Search for the cell housing the specified text and yield its (x, y) center coordinate. 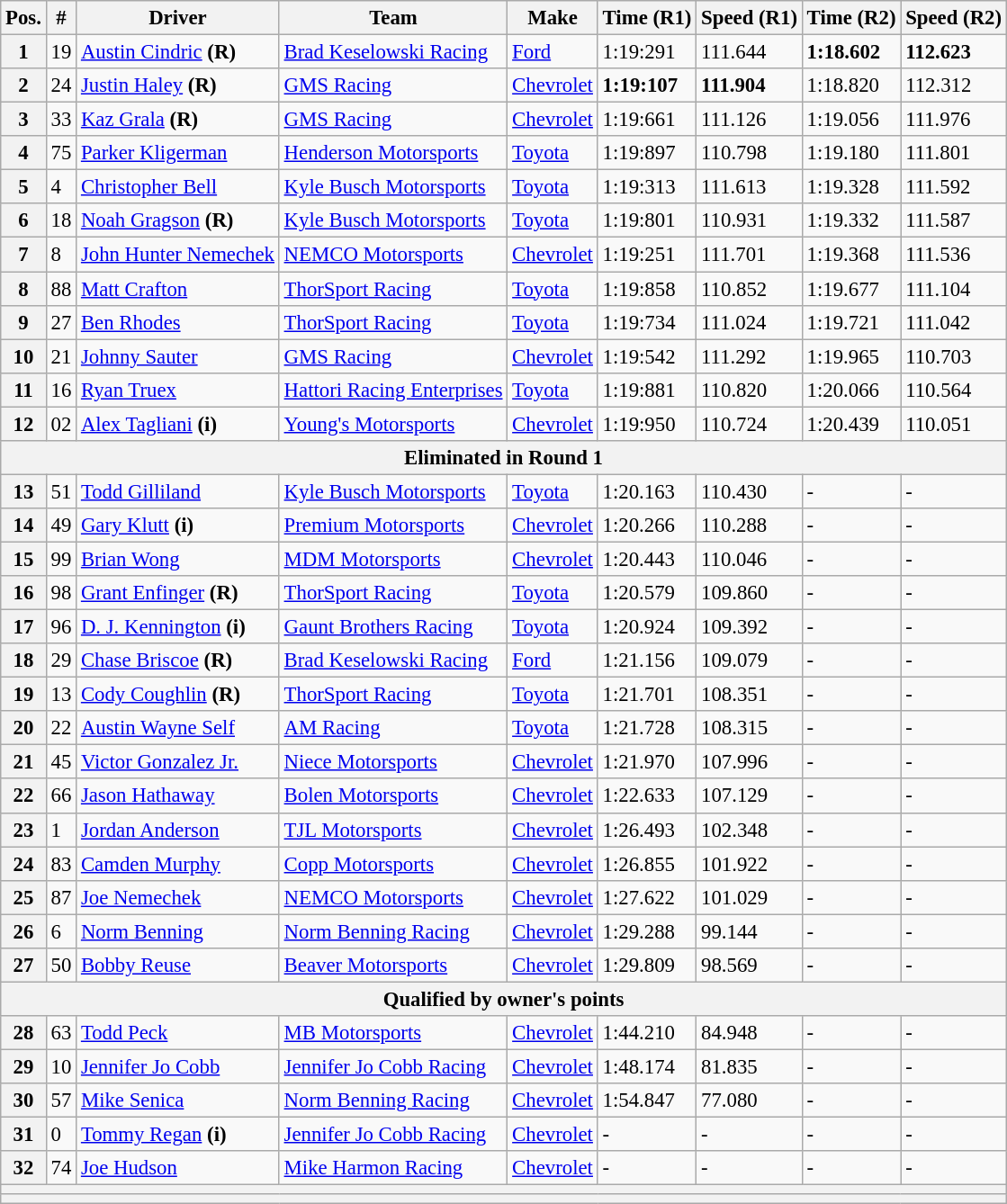
1:19.368 (851, 255)
Brian Wong (178, 559)
Jennifer Jo Cobb (178, 1066)
Matt Crafton (178, 289)
1:19:542 (647, 356)
Ryan Truex (178, 390)
111.904 (750, 85)
1:18.602 (851, 52)
110.931 (750, 220)
101.029 (750, 897)
31 (23, 1135)
Norm Benning (178, 931)
1:19.965 (851, 356)
John Hunter Nemechek (178, 255)
Mike Senica (178, 1101)
Austin Cindric (R) (178, 52)
Speed (R1) (750, 18)
111.976 (954, 120)
50 (61, 966)
Jordan Anderson (178, 830)
1:19:897 (647, 153)
109.392 (750, 627)
MDM Motorsports (393, 559)
33 (61, 120)
101.922 (750, 864)
1:19.677 (851, 289)
1:19:661 (647, 120)
111.613 (750, 187)
Young's Motorsports (393, 424)
87 (61, 897)
Joe Hudson (178, 1168)
111.104 (954, 289)
110.564 (954, 390)
111.701 (750, 255)
83 (61, 864)
Bolen Motorsports (393, 796)
Gaunt Brothers Racing (393, 627)
1:20.439 (851, 424)
Justin Haley (R) (178, 85)
1:20.443 (647, 559)
111.024 (750, 322)
5 (23, 187)
Todd Peck (178, 1033)
1:20.266 (647, 526)
112.623 (954, 52)
81.835 (750, 1066)
107.996 (750, 762)
23 (23, 830)
1:21.701 (647, 695)
AM Racing (393, 728)
1:29.809 (647, 966)
Chase Briscoe (R) (178, 660)
Tommy Regan (i) (178, 1135)
1:21.970 (647, 762)
111.292 (750, 356)
1:44.210 (647, 1033)
Joe Nemechek (178, 897)
Noah Gragson (R) (178, 220)
111.592 (954, 187)
Alex Tagliani (i) (178, 424)
1:29.288 (647, 931)
12 (23, 424)
MB Motorsports (393, 1033)
74 (61, 1168)
7 (23, 255)
111.042 (954, 322)
99.144 (750, 931)
Henderson Motorsports (393, 153)
1:20.163 (647, 491)
110.703 (954, 356)
Beaver Motorsports (393, 966)
0 (61, 1135)
26 (23, 931)
98 (61, 593)
1:19.056 (851, 120)
Victor Gonzalez Jr. (178, 762)
88 (61, 289)
1:26.855 (647, 864)
96 (61, 627)
49 (61, 526)
57 (61, 1101)
Gary Klutt (i) (178, 526)
1:19.180 (851, 153)
Team (393, 18)
02 (61, 424)
1:54.847 (647, 1101)
Ben Rhodes (178, 322)
Cody Coughlin (R) (178, 695)
77.080 (750, 1101)
25 (23, 897)
110.430 (750, 491)
TJL Motorsports (393, 830)
Make (553, 18)
Jason Hathaway (178, 796)
1:27.622 (647, 897)
107.129 (750, 796)
1:19:950 (647, 424)
45 (61, 762)
1:26.493 (647, 830)
1:20.924 (647, 627)
63 (61, 1033)
1:22.633 (647, 796)
9 (23, 322)
Mike Harmon Racing (393, 1168)
110.288 (750, 526)
28 (23, 1033)
Bobby Reuse (178, 966)
1:19:313 (647, 187)
66 (61, 796)
1:19.332 (851, 220)
Speed (R2) (954, 18)
D. J. Kennington (i) (178, 627)
Parker Kligerman (178, 153)
108.351 (750, 695)
111.126 (750, 120)
109.860 (750, 593)
111.801 (954, 153)
Premium Motorsports (393, 526)
Christopher Bell (178, 187)
1:21.728 (647, 728)
2 (23, 85)
Grant Enfinger (R) (178, 593)
Austin Wayne Self (178, 728)
109.079 (750, 660)
111.587 (954, 220)
110.051 (954, 424)
15 (23, 559)
Johnny Sauter (178, 356)
Niece Motorsports (393, 762)
# (61, 18)
Camden Murphy (178, 864)
111.536 (954, 255)
14 (23, 526)
1:19:107 (647, 85)
Todd Gilliland (178, 491)
99 (61, 559)
51 (61, 491)
17 (23, 627)
1:19:858 (647, 289)
32 (23, 1168)
1:20.579 (647, 593)
Eliminated in Round 1 (504, 458)
3 (23, 120)
110.820 (750, 390)
110.046 (750, 559)
1:19.328 (851, 187)
1:19:251 (647, 255)
1:19.721 (851, 322)
Pos. (23, 18)
102.348 (750, 830)
110.798 (750, 153)
1:19:881 (647, 390)
1:19:734 (647, 322)
110.852 (750, 289)
Driver (178, 18)
1:48.174 (647, 1066)
1:18.820 (851, 85)
108.315 (750, 728)
Kaz Grala (R) (178, 120)
1:20.066 (851, 390)
Time (R1) (647, 18)
1:19:291 (647, 52)
Hattori Racing Enterprises (393, 390)
Copp Motorsports (393, 864)
98.569 (750, 966)
110.724 (750, 424)
Qualified by owner's points (504, 999)
84.948 (750, 1033)
Time (R2) (851, 18)
30 (23, 1101)
112.312 (954, 85)
20 (23, 728)
75 (61, 153)
1:19:801 (647, 220)
1:21.156 (647, 660)
11 (23, 390)
111.644 (750, 52)
